Scan for the cell matching the given text and deliver its [x, y] coordinate at center. 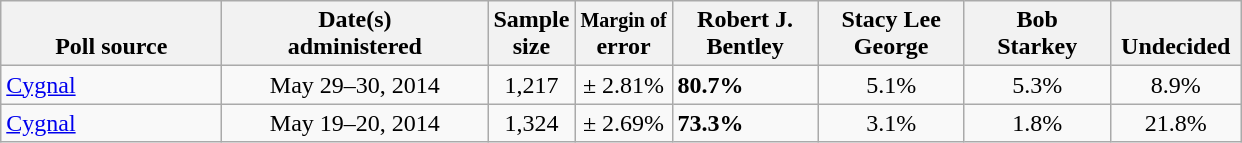
8.9% [1176, 85]
1,324 [532, 123]
5.3% [1037, 85]
1.8% [1037, 123]
Margin oferror [624, 34]
Stacy LeeGeorge [891, 34]
± 2.81% [624, 85]
3.1% [891, 123]
21.8% [1176, 123]
Robert J.Bentley [745, 34]
1,217 [532, 85]
BobStarkey [1037, 34]
Undecided [1176, 34]
73.3% [745, 123]
Poll source [112, 34]
May 19–20, 2014 [355, 123]
Date(s)administered [355, 34]
5.1% [891, 85]
Samplesize [532, 34]
80.7% [745, 85]
± 2.69% [624, 123]
May 29–30, 2014 [355, 85]
